Return [x, y] of the center of cell containing provided text 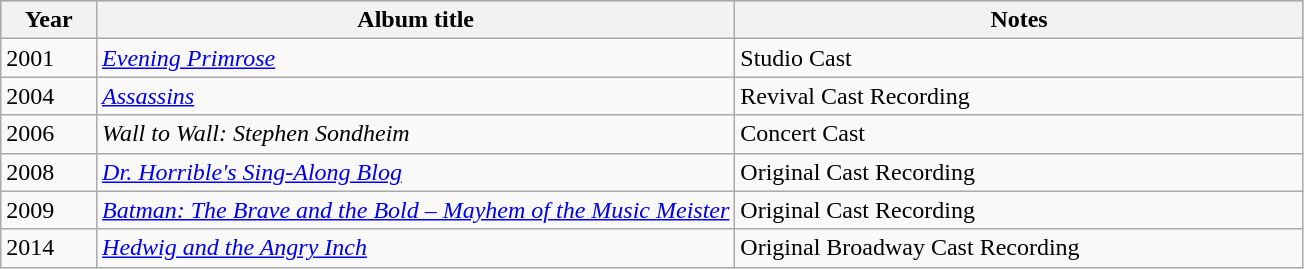
2001 [49, 58]
Batman: The Brave and the Bold – Mayhem of the Music Meister [416, 210]
Notes [1019, 20]
Revival Cast Recording [1019, 96]
Evening Primrose [416, 58]
Wall to Wall: Stephen Sondheim [416, 134]
2004 [49, 96]
Hedwig and the Angry Inch [416, 248]
Assassins [416, 96]
2008 [49, 172]
Studio Cast [1019, 58]
Year [49, 20]
2009 [49, 210]
Original Broadway Cast Recording [1019, 248]
Dr. Horrible's Sing-Along Blog [416, 172]
2006 [49, 134]
Concert Cast [1019, 134]
2014 [49, 248]
Album title [416, 20]
